From the cell containing the given text, extract its center point as [X, Y] coordinate. 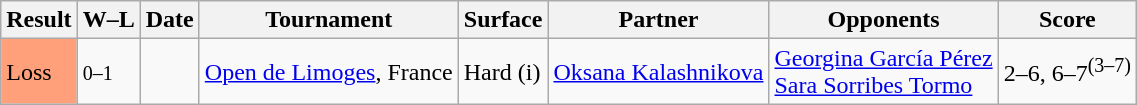
Hard (i) [503, 72]
Open de Limoges, France [328, 72]
Georgina García Pérez Sara Sorribes Tormo [884, 72]
Loss [39, 72]
Partner [658, 20]
0–1 [108, 72]
Tournament [328, 20]
Score [1067, 20]
Surface [503, 20]
Oksana Kalashnikova [658, 72]
Date [170, 20]
Result [39, 20]
2–6, 6–7(3–7) [1067, 72]
Opponents [884, 20]
W–L [108, 20]
